Find where the given text appears and provide that cell's center as [x, y] coordinate. 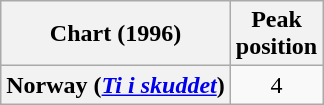
Norway (Ti i skuddet) [116, 85]
Peakposition [276, 34]
4 [276, 85]
Chart (1996) [116, 34]
